Determine the [X, Y] coordinate at the center of the cell enclosing the given text.  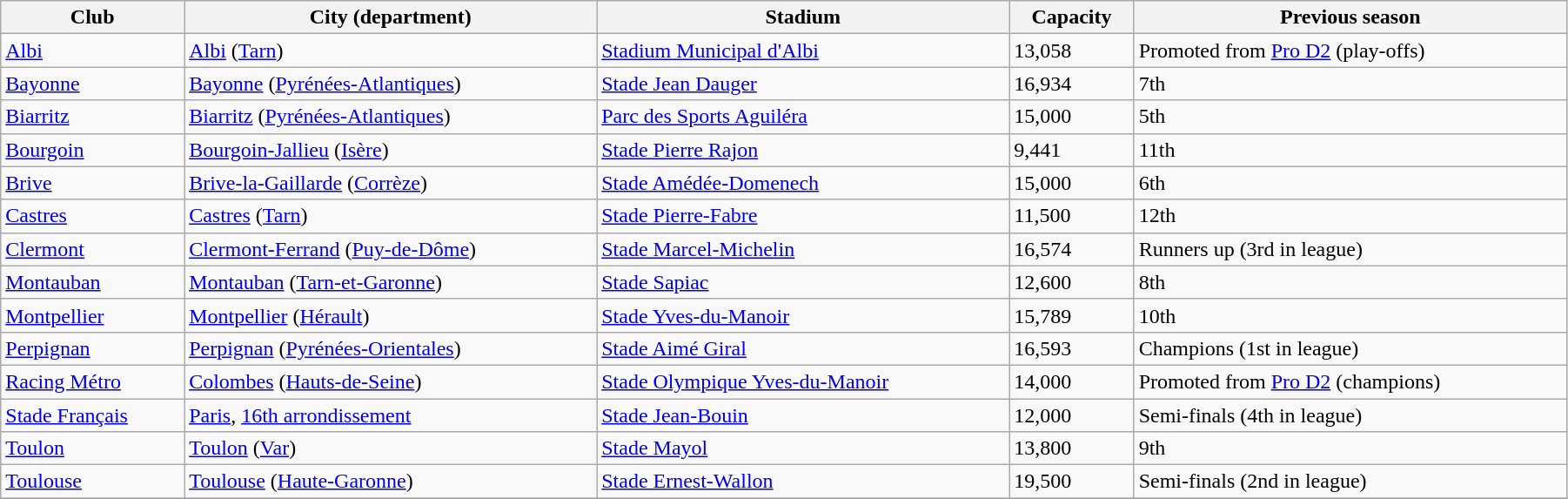
Stade Aimé Giral [803, 348]
13,800 [1072, 448]
Perpignan (Pyrénées-Orientales) [391, 348]
Toulouse [92, 482]
8th [1350, 282]
Montpellier (Hérault) [391, 315]
Stade Yves-du-Manoir [803, 315]
13,058 [1072, 51]
Brive [92, 183]
Semi-finals (2nd in league) [1350, 482]
Montauban (Tarn-et-Garonne) [391, 282]
Clermont [92, 249]
10th [1350, 315]
Bayonne (Pyrénées-Atlantiques) [391, 84]
16,574 [1072, 249]
Perpignan [92, 348]
Toulon [92, 448]
Stade Français [92, 415]
Club [92, 17]
Clermont-Ferrand (Puy-de-Dôme) [391, 249]
Stade Mayol [803, 448]
Stade Olympique Yves-du-Manoir [803, 381]
16,934 [1072, 84]
Castres (Tarn) [391, 216]
Montpellier [92, 315]
Stade Jean-Bouin [803, 415]
14,000 [1072, 381]
City (department) [391, 17]
12th [1350, 216]
Racing Métro [92, 381]
11,500 [1072, 216]
12,600 [1072, 282]
Parc des Sports Aguiléra [803, 117]
Bayonne [92, 84]
Castres [92, 216]
Stade Ernest-Wallon [803, 482]
7th [1350, 84]
Biarritz (Pyrénées-Atlantiques) [391, 117]
12,000 [1072, 415]
Toulouse (Haute-Garonne) [391, 482]
Albi [92, 51]
Stade Jean Dauger [803, 84]
Stadium Municipal d'Albi [803, 51]
Toulon (Var) [391, 448]
16,593 [1072, 348]
Stade Amédée-Domenech [803, 183]
Stade Marcel-Michelin [803, 249]
Stade Pierre Rajon [803, 150]
15,789 [1072, 315]
Stadium [803, 17]
5th [1350, 117]
9,441 [1072, 150]
Champions (1st in league) [1350, 348]
Promoted from Pro D2 (play-offs) [1350, 51]
Stade Pierre-Fabre [803, 216]
Biarritz [92, 117]
Promoted from Pro D2 (champions) [1350, 381]
Stade Sapiac [803, 282]
11th [1350, 150]
Colombes (Hauts-de-Seine) [391, 381]
19,500 [1072, 482]
Montauban [92, 282]
Bourgoin [92, 150]
Brive-la-Gaillarde (Corrèze) [391, 183]
Previous season [1350, 17]
Bourgoin-Jallieu (Isère) [391, 150]
Semi-finals (4th in league) [1350, 415]
Capacity [1072, 17]
Paris, 16th arrondissement [391, 415]
9th [1350, 448]
Runners up (3rd in league) [1350, 249]
6th [1350, 183]
Albi (Tarn) [391, 51]
